Capture the cell that displays the provided text and extract its (x, y) central coordinate. 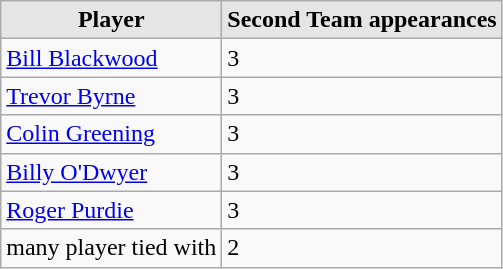
Trevor Byrne (112, 96)
Bill Blackwood (112, 58)
Colin Greening (112, 134)
2 (362, 248)
Roger Purdie (112, 210)
Player (112, 20)
Billy O'Dwyer (112, 172)
many player tied with (112, 248)
Second Team appearances (362, 20)
